From the cell containing the given text, extract its center point as (X, Y) coordinate. 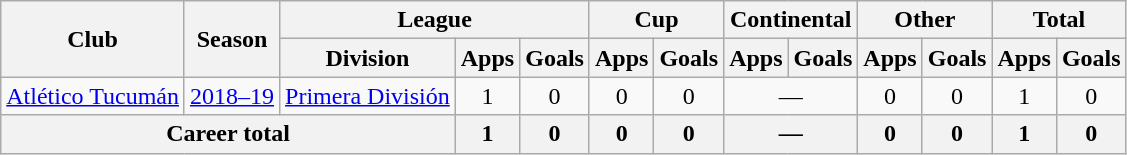
Club (93, 39)
Cup (656, 20)
Primera División (368, 96)
2018–19 (232, 96)
Other (925, 20)
Continental (791, 20)
League (435, 20)
Atlético Tucumán (93, 96)
Season (232, 39)
Total (1059, 20)
Division (368, 58)
Career total (228, 134)
